Output the [X, Y] coordinate of the center of the cell containing the given text.  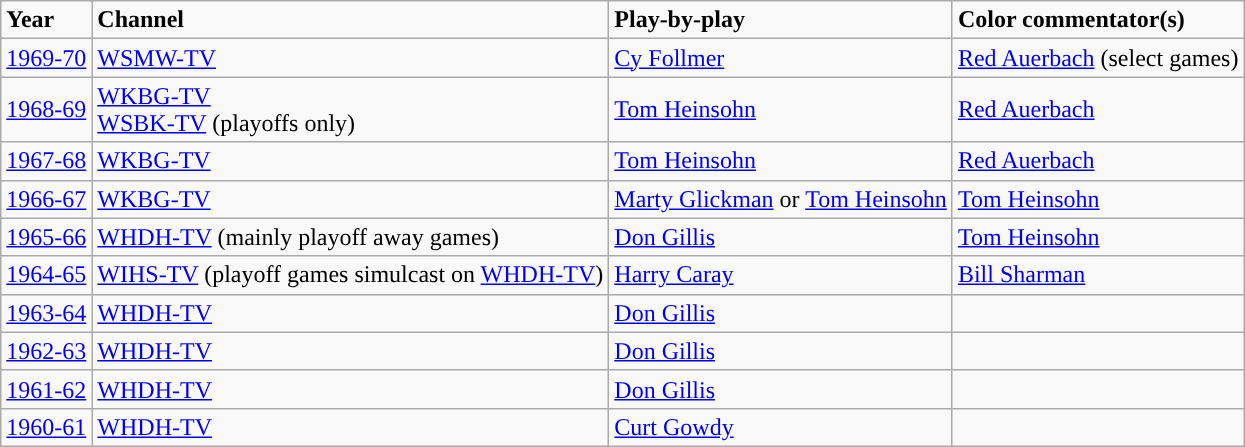
WIHS-TV (playoff games simulcast on WHDH-TV) [350, 275]
1963-64 [46, 313]
1965-66 [46, 237]
1962-63 [46, 351]
Curt Gowdy [781, 427]
Harry Caray [781, 275]
Color commentator(s) [1098, 20]
1964-65 [46, 275]
Cy Follmer [781, 58]
WSMW-TV [350, 58]
Year [46, 20]
Bill Sharman [1098, 275]
1966-67 [46, 199]
Marty Glickman or Tom Heinsohn [781, 199]
1960-61 [46, 427]
1967-68 [46, 161]
WHDH-TV (mainly playoff away games) [350, 237]
Play-by-play [781, 20]
WKBG-TVWSBK-TV (playoffs only) [350, 110]
Red Auerbach (select games) [1098, 58]
1968-69 [46, 110]
1961-62 [46, 389]
1969-70 [46, 58]
Channel [350, 20]
